Extract the [X, Y] coordinate from the center of the cell holding the provided text.  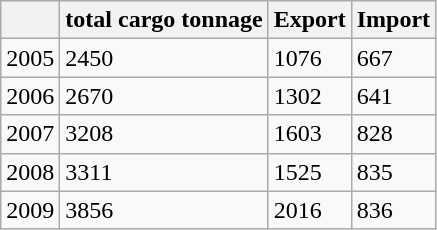
836 [393, 210]
3311 [164, 172]
2016 [310, 210]
Export [310, 20]
667 [393, 58]
1302 [310, 96]
3856 [164, 210]
Import [393, 20]
2450 [164, 58]
1603 [310, 134]
641 [393, 96]
total cargo tonnage [164, 20]
2008 [30, 172]
2009 [30, 210]
2005 [30, 58]
2670 [164, 96]
3208 [164, 134]
1076 [310, 58]
2007 [30, 134]
828 [393, 134]
1525 [310, 172]
2006 [30, 96]
835 [393, 172]
